Determine the (X, Y) coordinate at the center of the cell enclosing the given text.  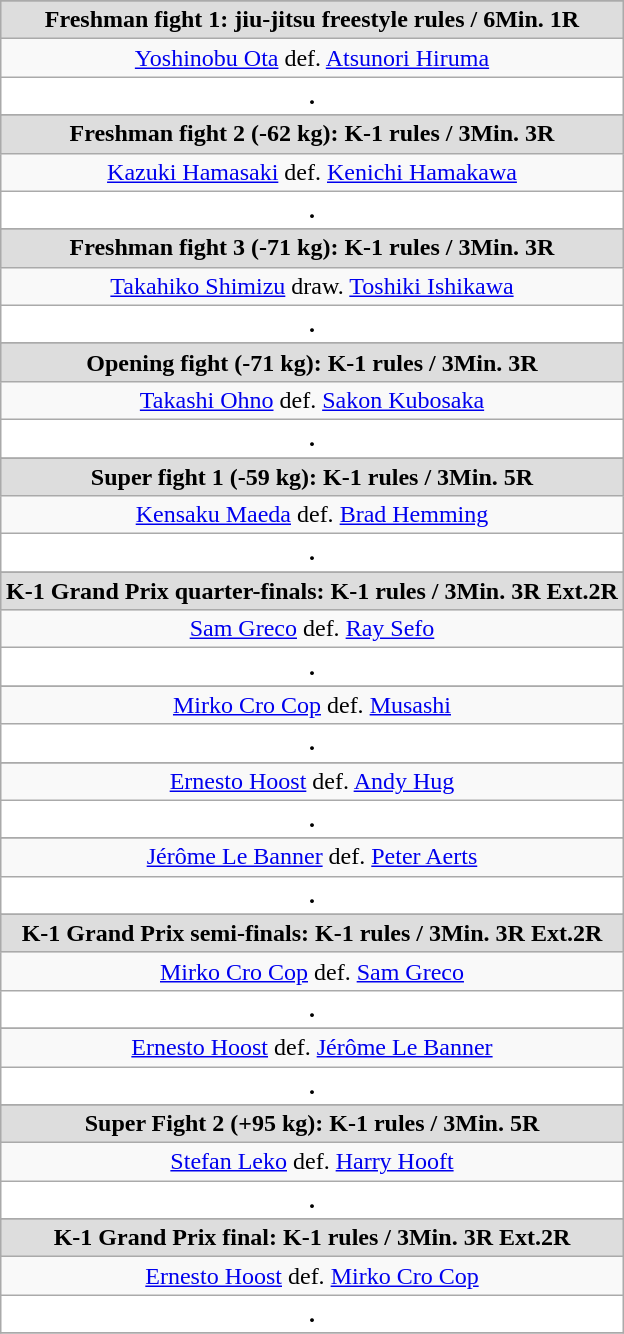
Freshman fight 3 (-71 kg): K-1 rules / 3Min. 3R (312, 248)
K-1 Grand Prix semi-finals: K-1 rules / 3Min. 3R Ext.2R (312, 933)
Opening fight (-71 kg): K-1 rules / 3Min. 3R (312, 362)
Stefan Leko def. Harry Hooft (312, 1162)
Freshman fight 1: jiu-jitsu freestyle rules / 6Min. 1R (312, 20)
Super fight 1 (-59 kg): K-1 rules / 3Min. 5R (312, 477)
Mirko Cro Cop def. Musashi (312, 705)
Takashi Ohno def. Sakon Kubosaka (312, 400)
Super Fight 2 (+95 kg): K-1 rules / 3Min. 5R (312, 1124)
Freshman fight 2 (-62 kg): K-1 rules / 3Min. 3R (312, 134)
Ernesto Hoost def. Jérôme Le Banner (312, 1047)
Ernesto Hoost def. Mirko Cro Cop (312, 1276)
K-1 Grand Prix quarter-finals: K-1 rules / 3Min. 3R Ext.2R (312, 591)
Mirko Cro Cop def. Sam Greco (312, 971)
Ernesto Hoost def. Andy Hug (312, 781)
Takahiko Shimizu draw. Toshiki Ishikawa (312, 286)
Kensaku Maeda def. Brad Hemming (312, 515)
Sam Greco def. Ray Sefo (312, 629)
Jérôme Le Banner def. Peter Aerts (312, 857)
Yoshinobu Ota def. Atsunori Hiruma (312, 58)
K-1 Grand Prix final: K-1 rules / 3Min. 3R Ext.2R (312, 1238)
Kazuki Hamasaki def. Kenichi Hamakawa (312, 172)
